Determine the (x, y) coordinate at the center of the cell enclosing the given text.  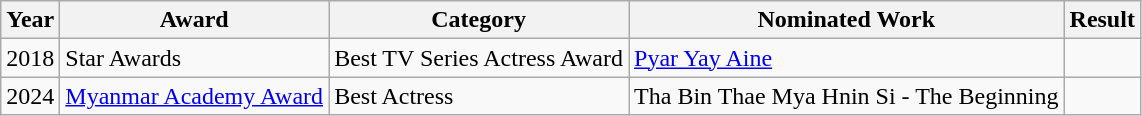
Best Actress (479, 96)
2018 (30, 58)
Best TV Series Actress Award (479, 58)
Star Awards (194, 58)
2024 (30, 96)
Year (30, 20)
Tha Bin Thae Mya Hnin Si - The Beginning (846, 96)
Result (1102, 20)
Pyar Yay Aine (846, 58)
Nominated Work (846, 20)
Category (479, 20)
Award (194, 20)
Myanmar Academy Award (194, 96)
